Search for the cell housing the specified text and yield its [X, Y] center coordinate. 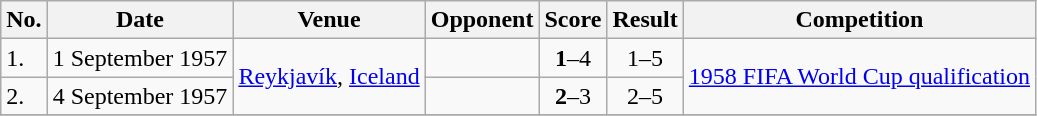
Reykjavík, Iceland [329, 77]
Date [140, 20]
Opponent [482, 20]
2–3 [573, 96]
2. [24, 96]
1 September 1957 [140, 58]
1–5 [645, 58]
Competition [859, 20]
1. [24, 58]
2–5 [645, 96]
1958 FIFA World Cup qualification [859, 77]
No. [24, 20]
4 September 1957 [140, 96]
1–4 [573, 58]
Score [573, 20]
Result [645, 20]
Venue [329, 20]
